Return the (x, y) coordinate for the center point of the cell that contains the specified text.  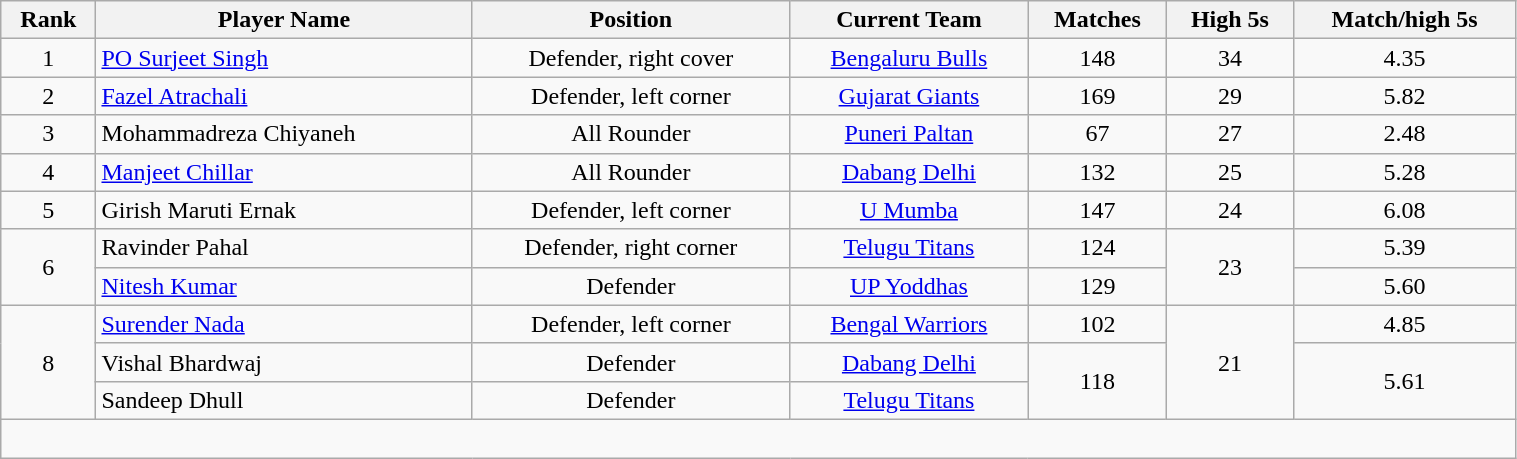
8 (48, 362)
6 (48, 267)
Gujarat Giants (909, 96)
PO Surjeet Singh (284, 58)
2 (48, 96)
Rank (48, 20)
21 (1230, 362)
124 (1098, 248)
5.28 (1404, 172)
Bengal Warriors (909, 324)
27 (1230, 134)
4 (48, 172)
29 (1230, 96)
Surender Nada (284, 324)
24 (1230, 210)
Ravinder Pahal (284, 248)
1 (48, 58)
Mohammadreza Chiyaneh (284, 134)
Position (631, 20)
5 (48, 210)
High 5s (1230, 20)
Match/high 5s (1404, 20)
Matches (1098, 20)
Defender, right cover (631, 58)
2.48 (1404, 134)
Fazel Atrachali (284, 96)
Player Name (284, 20)
34 (1230, 58)
Nitesh Kumar (284, 286)
UP Yoddhas (909, 286)
4.35 (1404, 58)
118 (1098, 381)
5.60 (1404, 286)
U Mumba (909, 210)
Sandeep Dhull (284, 400)
25 (1230, 172)
169 (1098, 96)
5.61 (1404, 381)
4.85 (1404, 324)
Bengaluru Bulls (909, 58)
67 (1098, 134)
129 (1098, 286)
132 (1098, 172)
102 (1098, 324)
147 (1098, 210)
6.08 (1404, 210)
Puneri Paltan (909, 134)
5.82 (1404, 96)
Girish Maruti Ernak (284, 210)
Manjeet Chillar (284, 172)
148 (1098, 58)
Defender, right corner (631, 248)
5.39 (1404, 248)
Current Team (909, 20)
Vishal Bhardwaj (284, 362)
3 (48, 134)
23 (1230, 267)
